Determine the (x, y) coordinate at the center of the cell enclosing the given text.  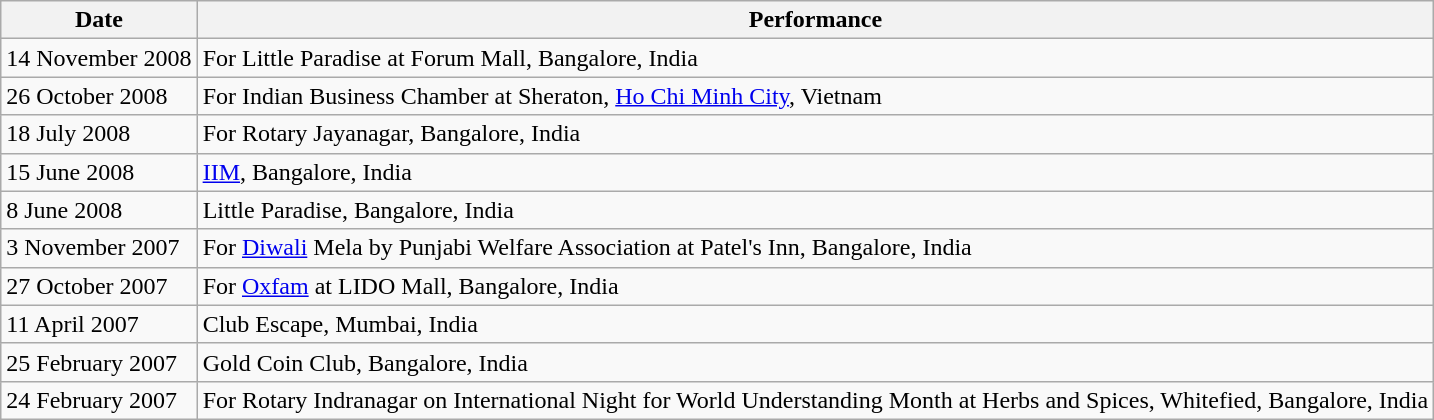
For Little Paradise at Forum Mall, Bangalore, India (816, 58)
Performance (816, 20)
14 November 2008 (99, 58)
24 February 2007 (99, 400)
Gold Coin Club, Bangalore, India (816, 362)
11 April 2007 (99, 324)
For Rotary Jayanagar, Bangalore, India (816, 134)
25 February 2007 (99, 362)
3 November 2007 (99, 248)
Date (99, 20)
For Rotary Indranagar on International Night for World Understanding Month at Herbs and Spices, Whitefied, Bangalore, India (816, 400)
26 October 2008 (99, 96)
For Diwali Mela by Punjabi Welfare Association at Patel's Inn, Bangalore, India (816, 248)
Little Paradise, Bangalore, India (816, 210)
8 June 2008 (99, 210)
27 October 2007 (99, 286)
18 July 2008 (99, 134)
For Oxfam at LIDO Mall, Bangalore, India (816, 286)
15 June 2008 (99, 172)
Club Escape, Mumbai, India (816, 324)
IIM, Bangalore, India (816, 172)
For Indian Business Chamber at Sheraton, Ho Chi Minh City, Vietnam (816, 96)
